Extract the [X, Y] coordinate from the center of the cell holding the provided text.  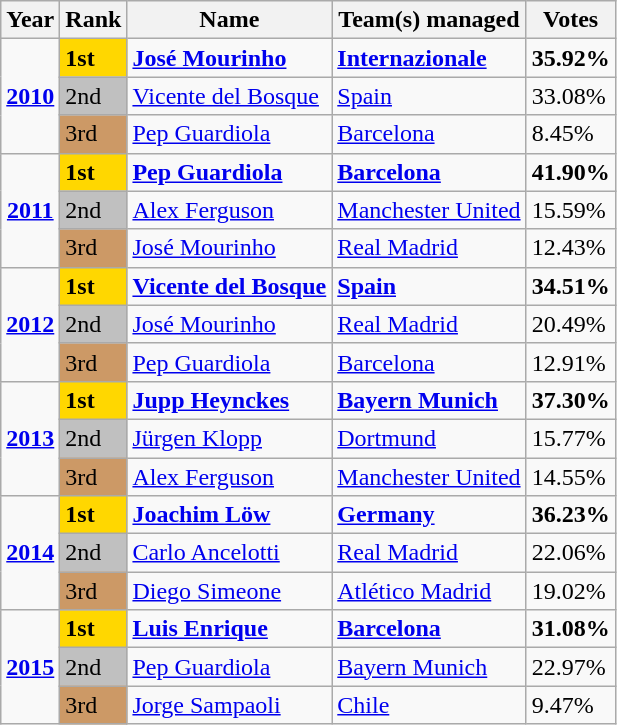
Dortmund [429, 438]
Atlético Madrid [429, 591]
Team(s) managed [429, 20]
37.30% [570, 400]
Internazionale [429, 58]
33.08% [570, 96]
Chile [429, 705]
Rank [94, 20]
12.91% [570, 362]
34.51% [570, 286]
8.45% [570, 134]
Jupp Heynckes [230, 400]
Joachim Löw [230, 515]
2013 [30, 438]
2015 [30, 667]
2011 [30, 210]
Year [30, 20]
Luis Enrique [230, 629]
2012 [30, 324]
Jürgen Klopp [230, 438]
12.43% [570, 248]
2010 [30, 96]
Diego Simeone [230, 591]
15.77% [570, 438]
22.06% [570, 553]
15.59% [570, 210]
9.47% [570, 705]
31.08% [570, 629]
2014 [30, 553]
35.92% [570, 58]
Votes [570, 20]
41.90% [570, 172]
36.23% [570, 515]
Germany [429, 515]
19.02% [570, 591]
Carlo Ancelotti [230, 553]
Jorge Sampaoli [230, 705]
20.49% [570, 324]
22.97% [570, 667]
Name [230, 20]
14.55% [570, 477]
